Detect which cell encompasses the target text, then output its (X, Y) center coordinate. 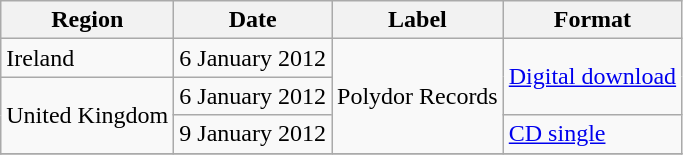
Digital download (592, 77)
United Kingdom (88, 115)
Polydor Records (418, 96)
CD single (592, 134)
Date (253, 20)
9 January 2012 (253, 134)
Label (418, 20)
Ireland (88, 58)
Region (88, 20)
Format (592, 20)
